Locate the cell with the specified text and output its (x, y) center coordinate. 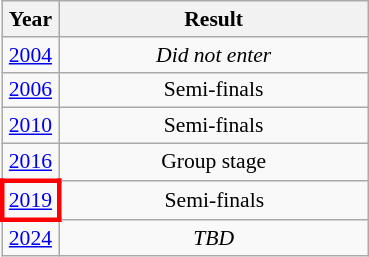
2010 (30, 126)
Year (30, 19)
Did not enter (214, 55)
2024 (30, 238)
2019 (30, 200)
2004 (30, 55)
Result (214, 19)
2016 (30, 162)
Group stage (214, 162)
TBD (214, 238)
2006 (30, 90)
